Provide the [X, Y] coordinate of the cell's center where the given text is located.  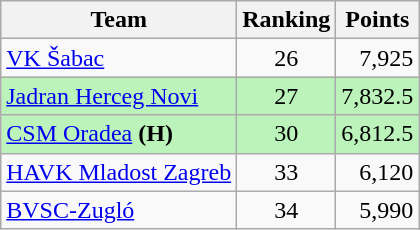
Points [378, 20]
6,120 [378, 172]
Team [119, 20]
33 [286, 172]
26 [286, 58]
5,990 [378, 210]
BVSC-Zugló [119, 210]
VK Šabac [119, 58]
HAVK Mladost Zagreb [119, 172]
CSM Oradea (H) [119, 134]
Jadran Herceg Novi [119, 96]
Ranking [286, 20]
30 [286, 134]
7,925 [378, 58]
7,832.5 [378, 96]
27 [286, 96]
34 [286, 210]
6,812.5 [378, 134]
